Pinpoint the cell where the given text exists, returning its (X, Y) midpoint coordinate. 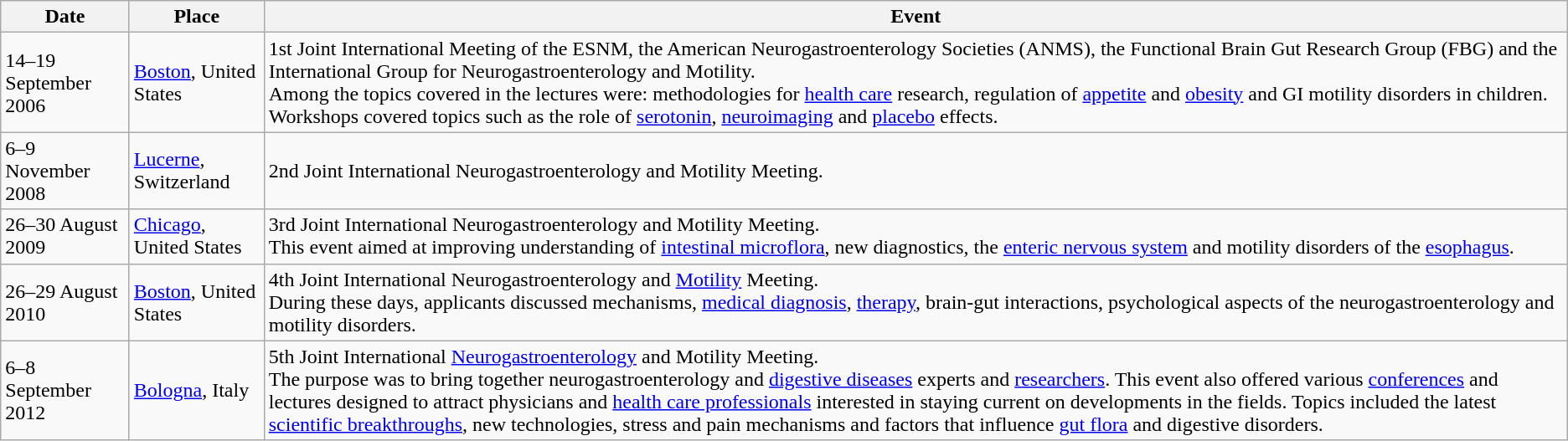
6–8 September 2012 (65, 390)
26–29 August 2010 (65, 302)
Bologna, Italy (196, 390)
Event (916, 17)
26–30 August 2009 (65, 236)
6–9 November 2008 (65, 171)
Place (196, 17)
14–19 September 2006 (65, 82)
Chicago, United States (196, 236)
Date (65, 17)
Lucerne, Switzerland (196, 171)
2nd Joint International Neurogastroenterology and Motility Meeting. (916, 171)
